Capture the cell that displays the provided text and extract its (x, y) central coordinate. 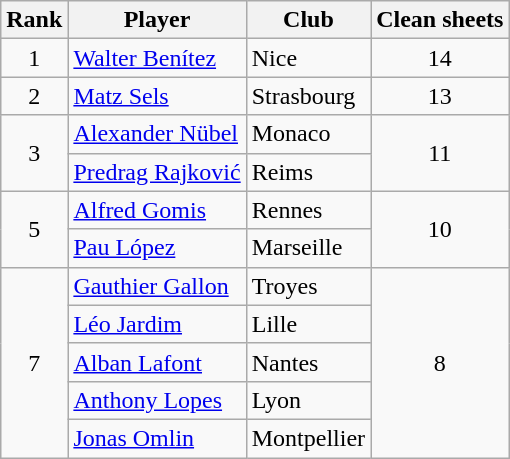
Troyes (308, 286)
Clean sheets (440, 20)
5 (34, 229)
Rank (34, 20)
14 (440, 58)
Predrag Rajković (157, 172)
Rennes (308, 210)
Walter Benítez (157, 58)
8 (440, 362)
10 (440, 229)
Montpellier (308, 438)
Player (157, 20)
Strasbourg (308, 96)
Jonas Omlin (157, 438)
Anthony Lopes (157, 400)
Marseille (308, 248)
Gauthier Gallon (157, 286)
Nantes (308, 362)
Lyon (308, 400)
Nice (308, 58)
Léo Jardim (157, 324)
Alfred Gomis (157, 210)
Club (308, 20)
2 (34, 96)
11 (440, 153)
3 (34, 153)
1 (34, 58)
13 (440, 96)
Monaco (308, 134)
7 (34, 362)
Pau López (157, 248)
Alban Lafont (157, 362)
Reims (308, 172)
Alexander Nübel (157, 134)
Lille (308, 324)
Matz Sels (157, 96)
